Identify which cell holds the provided text, then report its (x, y) central coordinate. 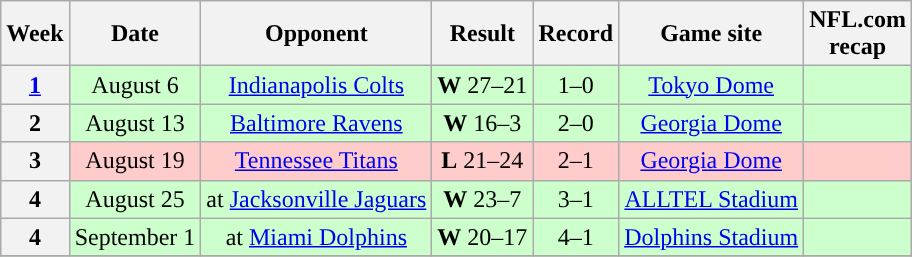
3 (35, 161)
August 13 (135, 123)
Opponent (316, 34)
3–1 (576, 199)
4–1 (576, 237)
2–0 (576, 123)
Result (482, 34)
Indianapolis Colts (316, 85)
Baltimore Ravens (316, 123)
Week (35, 34)
W 20–17 (482, 237)
NFL.comrecap (858, 34)
Date (135, 34)
W 23–7 (482, 199)
Tokyo Dome (712, 85)
September 1 (135, 237)
Record (576, 34)
2–1 (576, 161)
at Miami Dolphins (316, 237)
Dolphins Stadium (712, 237)
L 21–24 (482, 161)
W 16–3 (482, 123)
W 27–21 (482, 85)
Tennessee Titans (316, 161)
Game site (712, 34)
1 (35, 85)
August 19 (135, 161)
August 6 (135, 85)
at Jacksonville Jaguars (316, 199)
1–0 (576, 85)
August 25 (135, 199)
2 (35, 123)
ALLTEL Stadium (712, 199)
